Provide the (X, Y) coordinate of the cell's center where the given text is located.  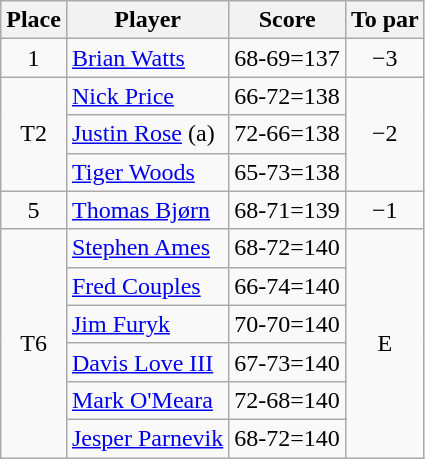
Player (147, 20)
T2 (34, 134)
To par (384, 20)
Fred Couples (147, 286)
Mark O'Meara (147, 400)
Davis Love III (147, 362)
70-70=140 (288, 324)
T6 (34, 343)
−2 (384, 134)
−1 (384, 210)
Jim Furyk (147, 324)
72-68=140 (288, 400)
66-72=138 (288, 96)
Thomas Bjørn (147, 210)
Nick Price (147, 96)
67-73=140 (288, 362)
Justin Rose (a) (147, 134)
68-69=137 (288, 58)
5 (34, 210)
Brian Watts (147, 58)
E (384, 343)
Place (34, 20)
66-74=140 (288, 286)
72-66=138 (288, 134)
Tiger Woods (147, 172)
−3 (384, 58)
68-71=139 (288, 210)
Stephen Ames (147, 248)
Jesper Parnevik (147, 438)
65-73=138 (288, 172)
1 (34, 58)
Score (288, 20)
